Scan for the cell matching the given text and deliver its [X, Y] coordinate at center. 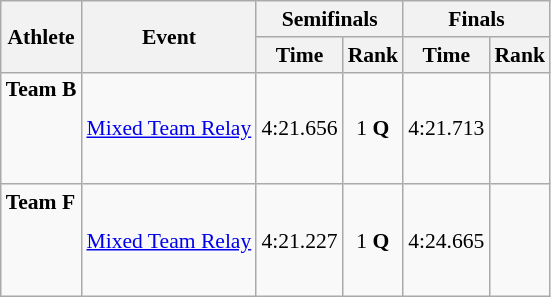
Event [168, 36]
4:21.227 [299, 241]
Semifinals [330, 19]
Athlete [42, 36]
Finals [476, 19]
Team F [42, 241]
Team B [42, 128]
4:21.656 [299, 128]
4:21.713 [446, 128]
4:24.665 [446, 241]
